Pinpoint the cell where the given text exists, returning its (x, y) midpoint coordinate. 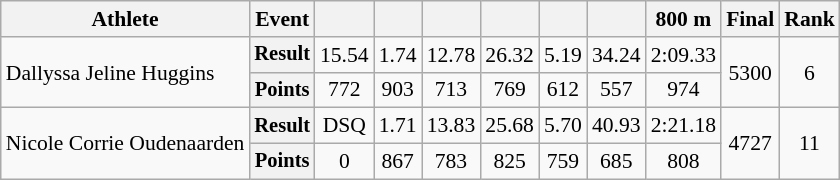
808 (684, 162)
769 (510, 90)
867 (398, 162)
25.68 (510, 126)
612 (563, 90)
903 (398, 90)
1.71 (398, 126)
Athlete (126, 19)
12.78 (452, 55)
2:21.18 (684, 126)
759 (563, 162)
34.24 (616, 55)
974 (684, 90)
11 (810, 144)
783 (452, 162)
5300 (750, 72)
5.70 (563, 126)
557 (616, 90)
Final (750, 19)
6 (810, 72)
1.74 (398, 55)
5.19 (563, 55)
40.93 (616, 126)
772 (344, 90)
825 (510, 162)
Nicole Corrie Oudenaarden (126, 144)
Event (282, 19)
0 (344, 162)
Rank (810, 19)
2:09.33 (684, 55)
685 (616, 162)
26.32 (510, 55)
15.54 (344, 55)
Dallyssa Jeline Huggins (126, 72)
800 m (684, 19)
713 (452, 90)
4727 (750, 144)
13.83 (452, 126)
DSQ (344, 126)
